From the cell containing the given text, extract its center point as (X, Y) coordinate. 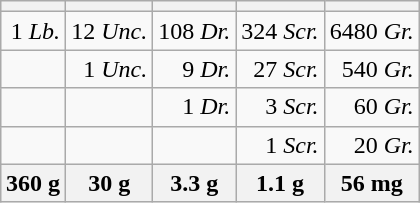
9 Dr. (194, 69)
1 Unc. (110, 69)
540 Gr. (372, 69)
56 mg (372, 183)
108 Dr. (194, 31)
60 Gr. (372, 107)
1.1 g (280, 183)
20 Gr. (372, 145)
360 g (34, 183)
3.3 g (194, 183)
1 Lb. (34, 31)
30 g (110, 183)
27 Scr. (280, 69)
324 Scr. (280, 31)
3 Scr. (280, 107)
12 Unc. (110, 31)
1 Scr. (280, 145)
6480 Gr. (372, 31)
1 Dr. (194, 107)
